Return [X, Y] of the center of cell containing provided text 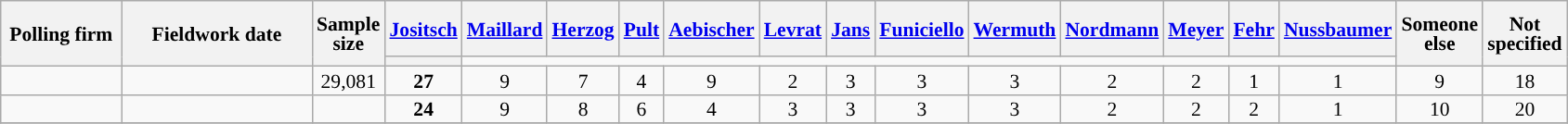
Pult [642, 29]
Funiciello [921, 29]
Herzog [583, 29]
8 [583, 109]
Fieldwork date [217, 33]
Jositsch [423, 29]
Nussbaumer [1338, 29]
29,081 [348, 80]
Someoneelse [1439, 33]
Wermuth [1016, 29]
Maillard [505, 29]
20 [1524, 109]
Jans [850, 29]
Samplesize [348, 33]
Aebischer [711, 29]
Notspecified [1524, 33]
Nordmann [1112, 29]
Polling firm [61, 33]
Meyer [1196, 29]
18 [1524, 80]
Levrat [793, 29]
24 [423, 109]
7 [583, 80]
Fehr [1253, 29]
27 [423, 80]
6 [642, 109]
10 [1439, 109]
